Return the [X, Y] coordinate for the center point of the cell that contains the specified text.  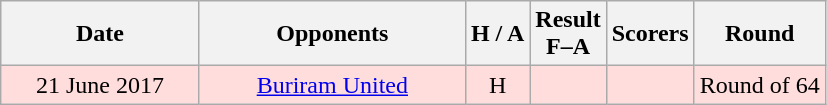
Date [100, 34]
Round of 64 [760, 85]
Round [760, 34]
H / A [497, 34]
21 June 2017 [100, 85]
Opponents [332, 34]
H [497, 85]
Scorers [650, 34]
ResultF–A [568, 34]
Buriram United [332, 85]
